Return [X, Y] of the center of cell containing provided text 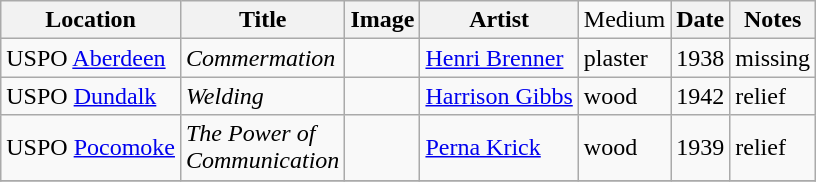
Harrison Gibbs [499, 96]
USPO Aberdeen [91, 58]
Henri Brenner [499, 58]
plaster [624, 58]
Perna Krick [499, 148]
Artist [499, 20]
Medium [624, 20]
USPO Dundalk [91, 96]
Commermation [262, 58]
Welding [262, 96]
1938 [700, 58]
Location [91, 20]
1942 [700, 96]
Image [382, 20]
Title [262, 20]
The Power ofCommunication [262, 148]
Notes [773, 20]
missing [773, 58]
USPO Pocomoke [91, 148]
Date [700, 20]
1939 [700, 148]
